Detect which cell encompasses the target text, then output its [X, Y] center coordinate. 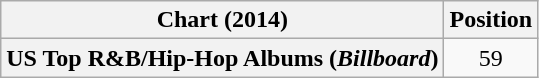
Chart (2014) [222, 20]
59 [491, 58]
Position [491, 20]
US Top R&B/Hip-Hop Albums (Billboard) [222, 58]
